Identify which cell holds the provided text, then report its (x, y) central coordinate. 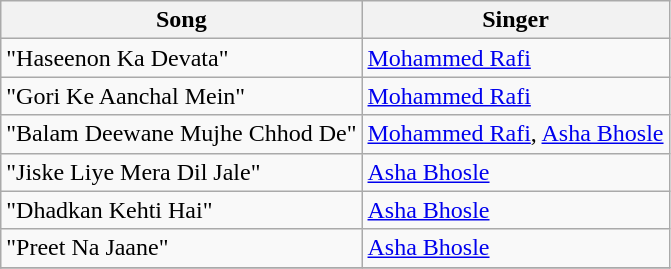
"Balam Deewane Mujhe Chhod De" (182, 134)
Mohammed Rafi, Asha Bhosle (516, 134)
Song (182, 20)
"Jiske Liye Mera Dil Jale" (182, 172)
Singer (516, 20)
"Preet Na Jaane" (182, 248)
"Gori Ke Aanchal Mein" (182, 96)
"Dhadkan Kehti Hai" (182, 210)
"Haseenon Ka Devata" (182, 58)
